Locate the cell with the specified text and output its [X, Y] center coordinate. 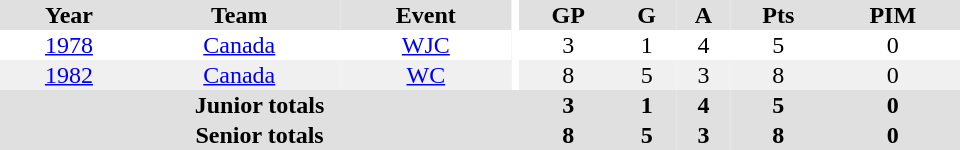
Senior totals [260, 135]
Year [69, 15]
A [704, 15]
G [646, 15]
PIM [893, 15]
Event [426, 15]
1982 [69, 75]
1978 [69, 45]
GP [568, 15]
Pts [778, 15]
WC [426, 75]
Junior totals [260, 105]
Team [240, 15]
WJC [426, 45]
